Capture the cell that displays the provided text and extract its [X, Y] central coordinate. 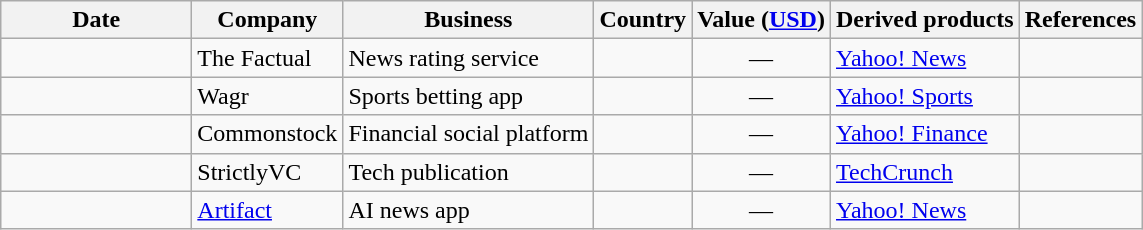
Derived products [924, 20]
News rating service [468, 58]
Company [268, 20]
Yahoo! Finance [924, 134]
AI news app [468, 210]
Sports betting app [468, 96]
Financial social platform [468, 134]
The Factual [268, 58]
References [1080, 20]
Tech publication [468, 172]
Value (USD) [762, 20]
Wagr [268, 96]
StrictlyVC [268, 172]
TechCrunch [924, 172]
Yahoo! Sports [924, 96]
Commonstock [268, 134]
Date [96, 20]
Business [468, 20]
Country [643, 20]
Artifact [268, 210]
